Output the (X, Y) coordinate of the center of the cell containing the given text.  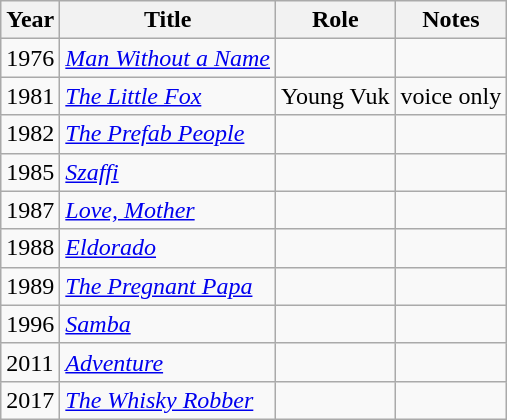
Man Without a Name (168, 58)
1996 (30, 324)
1987 (30, 210)
voice only (451, 96)
Szaffi (168, 172)
2011 (30, 362)
1982 (30, 134)
Adventure (168, 362)
Role (336, 20)
Love, Mother (168, 210)
The Pregnant Papa (168, 286)
Year (30, 20)
1976 (30, 58)
The Little Fox (168, 96)
1988 (30, 248)
The Whisky Robber (168, 400)
The Prefab People (168, 134)
2017 (30, 400)
Eldorado (168, 248)
Notes (451, 20)
Young Vuk (336, 96)
1985 (30, 172)
1981 (30, 96)
1989 (30, 286)
Title (168, 20)
Samba (168, 324)
